From the cell containing the given text, extract its center point as (x, y) coordinate. 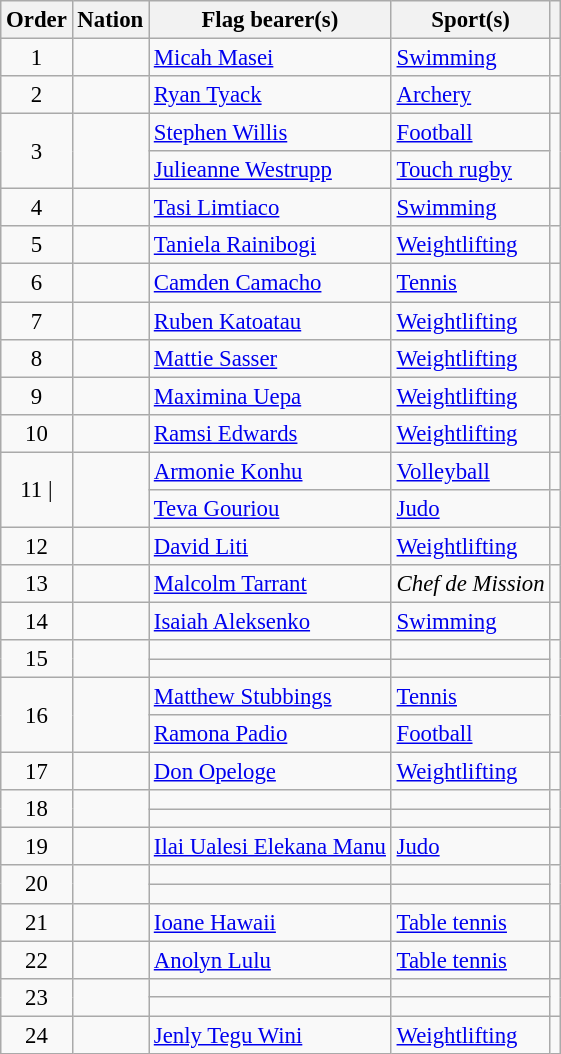
Matthew Stubbings (270, 697)
18 (36, 809)
14 (36, 621)
15 (36, 659)
17 (36, 772)
3 (36, 152)
Camden Camacho (270, 283)
Ryan Tyack (270, 95)
Anolyn Lulu (270, 960)
Maximina Uepa (270, 396)
1 (36, 58)
Stephen Willis (270, 133)
5 (36, 245)
Jenly Tegu Wini (270, 1035)
Ioane Hawaii (270, 922)
4 (36, 208)
23 (36, 997)
Order (36, 20)
2 (36, 95)
Don Opeloge (270, 772)
Teva Gouriou (270, 509)
Armonie Konhu (270, 471)
Tasi Limtiaco (270, 208)
Ramona Padio (270, 734)
Malcolm Tarrant (270, 584)
Sport(s) (470, 20)
24 (36, 1035)
Flag bearer(s) (270, 20)
David Liti (270, 546)
Mattie Sasser (270, 358)
10 (36, 433)
13 (36, 584)
8 (36, 358)
Ruben Katoatau (270, 321)
Ramsi Edwards (270, 433)
7 (36, 321)
Archery (470, 95)
6 (36, 283)
11 | (36, 490)
Touch rugby (470, 170)
19 (36, 847)
Taniela Rainibogi (270, 245)
Ilai Ualesi Elekana Manu (270, 847)
Chef de Mission (470, 584)
Julieanne Westrupp (270, 170)
Micah Masei (270, 58)
20 (36, 885)
9 (36, 396)
21 (36, 922)
Volleyball (470, 471)
Isaiah Aleksenko (270, 621)
Nation (110, 20)
16 (36, 716)
12 (36, 546)
22 (36, 960)
